Scan for the cell matching the given text and deliver its (x, y) coordinate at center. 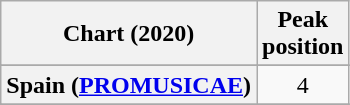
Peak position (303, 34)
Chart (2020) (129, 34)
Spain (PROMUSICAE) (129, 85)
4 (303, 85)
